Search for the cell housing the specified text and yield its [x, y] center coordinate. 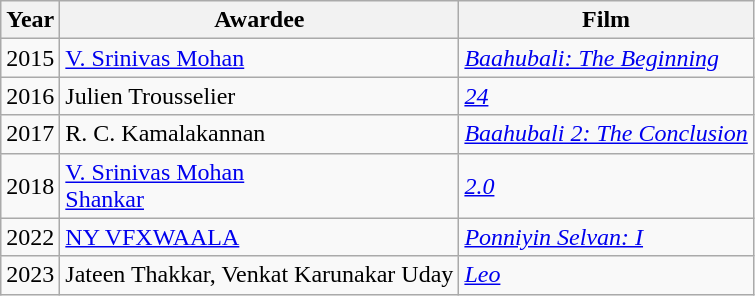
NY VFXWAALA [260, 237]
Baahubali: The Beginning [606, 58]
2023 [30, 275]
2016 [30, 96]
Awardee [260, 20]
Jateen Thakkar, Venkat Karunakar Uday [260, 275]
V. Srinivas MohanShankar [260, 186]
2.0 [606, 186]
Leo [606, 275]
R. C. Kamalakannan [260, 134]
Julien Trousselier [260, 96]
V. Srinivas Mohan [260, 58]
Ponniyin Selvan: I [606, 237]
2022 [30, 237]
2015 [30, 58]
Baahubali 2: The Conclusion [606, 134]
2017 [30, 134]
2018 [30, 186]
Year [30, 20]
Film [606, 20]
24 [606, 96]
